From the cell containing the given text, extract its center point as (X, Y) coordinate. 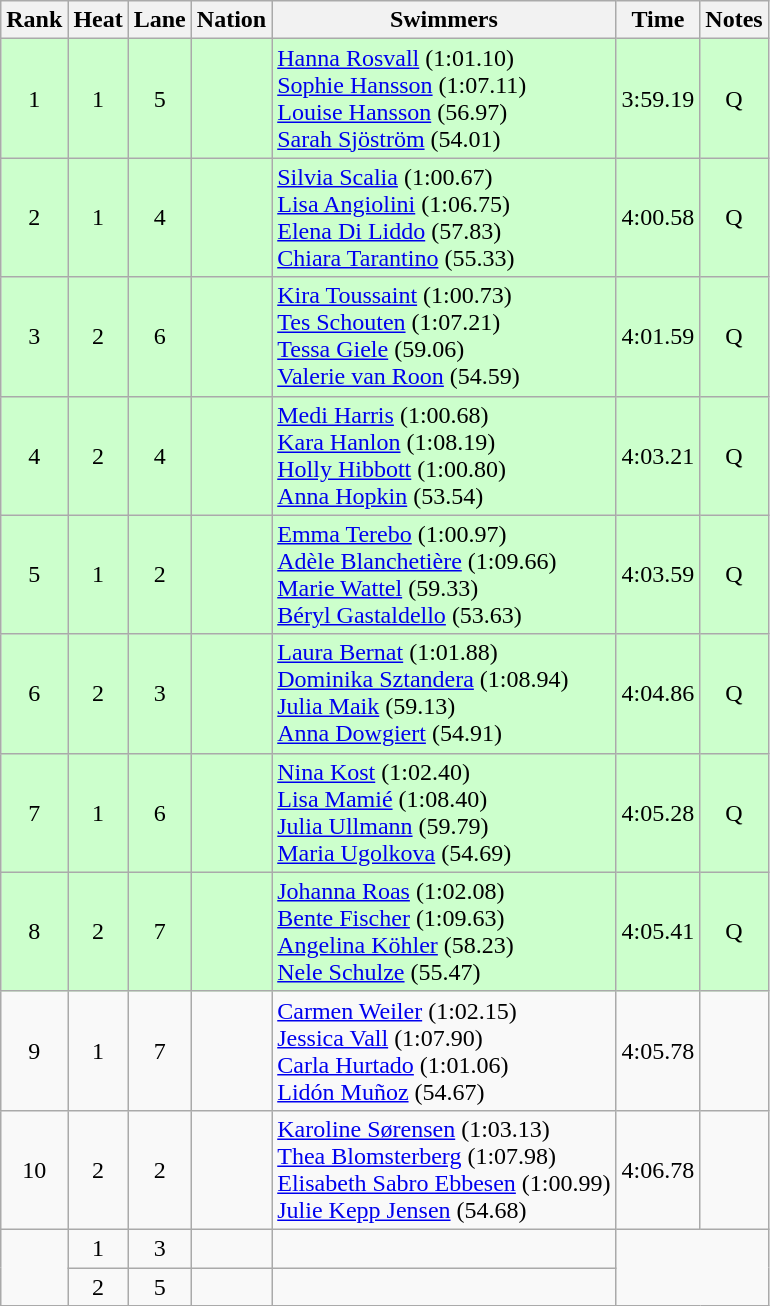
Silvia Scalia (1:00.67)Lisa Angiolini (1:06.75)Elena Di Liddo (57.83)Chiara Tarantino (55.33) (444, 218)
10 (34, 1170)
4:03.59 (658, 574)
Notes (734, 20)
Swimmers (444, 20)
Time (658, 20)
4:03.21 (658, 456)
Kira Toussaint (1:00.73)Tes Schouten (1:07.21)Tessa Giele (59.06)Valerie van Roon (54.59) (444, 336)
3:59.19 (658, 98)
Carmen Weiler (1:02.15)Jessica Vall (1:07.90)Carla Hurtado (1:01.06)Lidón Muñoz (54.67) (444, 1050)
Hanna Rosvall (1:01.10)Sophie Hansson (1:07.11)Louise Hansson (56.97)Sarah Sjöström (54.01) (444, 98)
4:05.28 (658, 812)
8 (34, 932)
Rank (34, 20)
Heat (98, 20)
4:05.41 (658, 932)
Johanna Roas (1:02.08)Bente Fischer (1:09.63)Angelina Köhler (58.23)Nele Schulze (55.47) (444, 932)
4:04.86 (658, 694)
Karoline Sørensen (1:03.13)Thea Blomsterberg (1:07.98)Elisabeth Sabro Ebbesen (1:00.99)Julie Kepp Jensen (54.68) (444, 1170)
9 (34, 1050)
4:05.78 (658, 1050)
Emma Terebo (1:00.97)Adèle Blanchetière (1:09.66)Marie Wattel (59.33)Béryl Gastaldello (53.63) (444, 574)
Nation (231, 20)
Nina Kost (1:02.40)Lisa Mamié (1:08.40)Julia Ullmann (59.79)Maria Ugolkova (54.69) (444, 812)
4:06.78 (658, 1170)
4:01.59 (658, 336)
Lane (160, 20)
Medi Harris (1:00.68)Kara Hanlon (1:08.19)Holly Hibbott (1:00.80)Anna Hopkin (53.54) (444, 456)
Laura Bernat (1:01.88)Dominika Sztandera (1:08.94)Julia Maik (59.13)Anna Dowgiert (54.91) (444, 694)
4:00.58 (658, 218)
